Identify which cell holds the provided text, then report its [x, y] central coordinate. 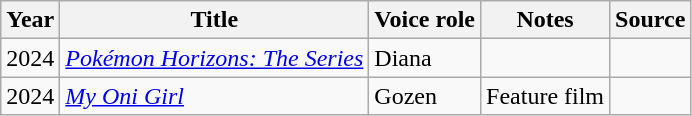
Year [30, 20]
Source [650, 20]
Feature film [546, 96]
Gozen [425, 96]
Notes [546, 20]
My Oni Girl [214, 96]
Pokémon Horizons: The Series [214, 58]
Title [214, 20]
Voice role [425, 20]
Diana [425, 58]
